Scan for the cell matching the given text and deliver its [X, Y] coordinate at center. 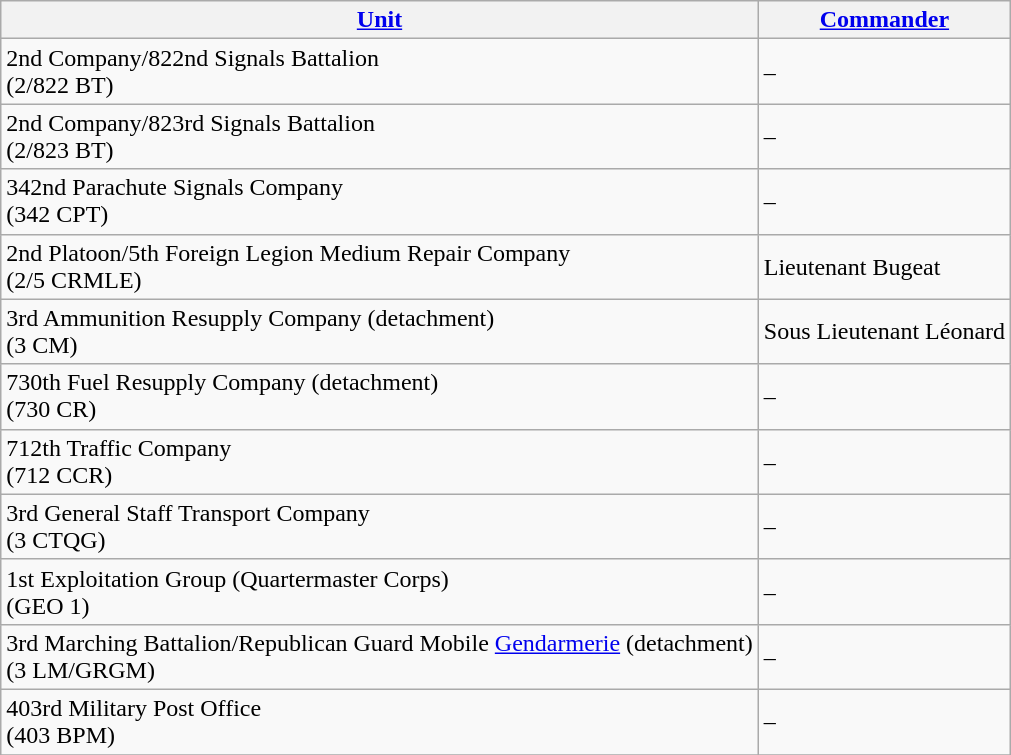
Commander [884, 20]
403rd Military Post Office (403 BPM) [380, 722]
2nd Company/822nd Signals Battalion (2/822 BT) [380, 72]
1st Exploitation Group (Quartermaster Corps) (GEO 1) [380, 592]
2nd Platoon/5th Foreign Legion Medium Repair Company (2/5 CRMLE) [380, 266]
Sous Lieutenant Léonard [884, 332]
730th Fuel Resupply Company (detachment) (730 CR) [380, 396]
342nd Parachute Signals Company (342 CPT) [380, 202]
3rd General Staff Transport Company (3 CTQG) [380, 526]
3rd Ammunition Resupply Company (detachment) (3 CM) [380, 332]
2nd Company/823rd Signals Battalion (2/823 BT) [380, 136]
Lieutenant Bugeat [884, 266]
3rd Marching Battalion/Republican Guard Mobile Gendarmerie (detachment) (3 LM/GRGM) [380, 656]
Unit [380, 20]
712th Traffic Company (712 CCR) [380, 462]
